Provide the (x, y) coordinate of the cell's center where the given text is located.  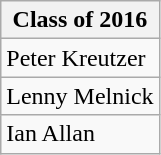
Ian Allan (80, 134)
Class of 2016 (80, 20)
Lenny Melnick (80, 96)
Peter Kreutzer (80, 58)
